Locate the cell with the specified text and output its [X, Y] center coordinate. 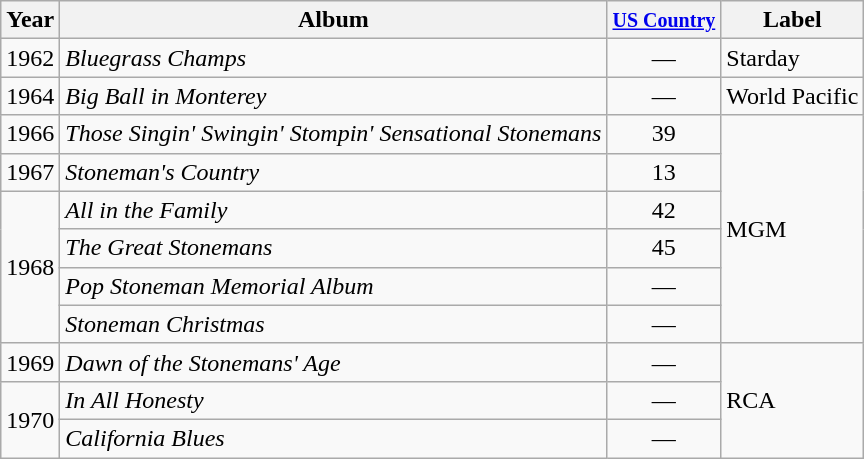
Big Ball in Monterey [334, 96]
Album [334, 20]
1962 [30, 58]
World Pacific [792, 96]
MGM [792, 229]
39 [664, 134]
1970 [30, 419]
California Blues [334, 438]
US Country [664, 20]
Stoneman's Country [334, 172]
45 [664, 248]
1964 [30, 96]
RCA [792, 400]
13 [664, 172]
42 [664, 210]
Year [30, 20]
Bluegrass Champs [334, 58]
In All Honesty [334, 400]
1968 [30, 267]
All in the Family [334, 210]
Stoneman Christmas [334, 324]
1969 [30, 362]
The Great Stonemans [334, 248]
Starday [792, 58]
1967 [30, 172]
Pop Stoneman Memorial Album [334, 286]
Label [792, 20]
Dawn of the Stonemans' Age [334, 362]
1966 [30, 134]
Those Singin' Swingin' Stompin' Sensational Stonemans [334, 134]
